Identify which cell holds the provided text, then report its [X, Y] central coordinate. 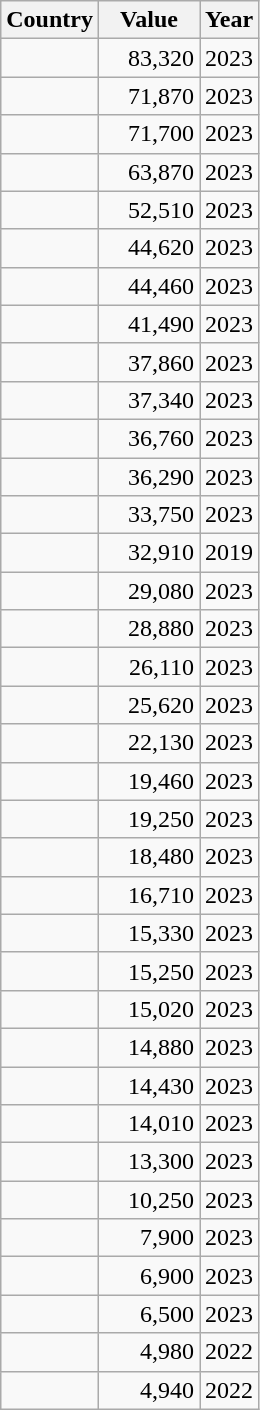
22,130 [148, 743]
37,860 [148, 362]
16,710 [148, 895]
26,110 [148, 667]
52,510 [148, 210]
63,870 [148, 172]
2019 [230, 553]
41,490 [148, 324]
25,620 [148, 705]
13,300 [148, 1162]
28,880 [148, 629]
Value [148, 20]
36,760 [148, 438]
19,460 [148, 781]
10,250 [148, 1200]
33,750 [148, 515]
44,620 [148, 248]
Country [50, 20]
15,330 [148, 933]
83,320 [148, 58]
44,460 [148, 286]
15,250 [148, 971]
71,700 [148, 134]
18,480 [148, 857]
7,900 [148, 1238]
19,250 [148, 819]
6,900 [148, 1276]
32,910 [148, 553]
6,500 [148, 1314]
71,870 [148, 96]
14,430 [148, 1085]
29,080 [148, 591]
Year [230, 20]
14,880 [148, 1047]
15,020 [148, 1009]
14,010 [148, 1124]
37,340 [148, 400]
36,290 [148, 477]
4,940 [148, 1390]
4,980 [148, 1352]
